Identify which cell holds the provided text, then report its [X, Y] central coordinate. 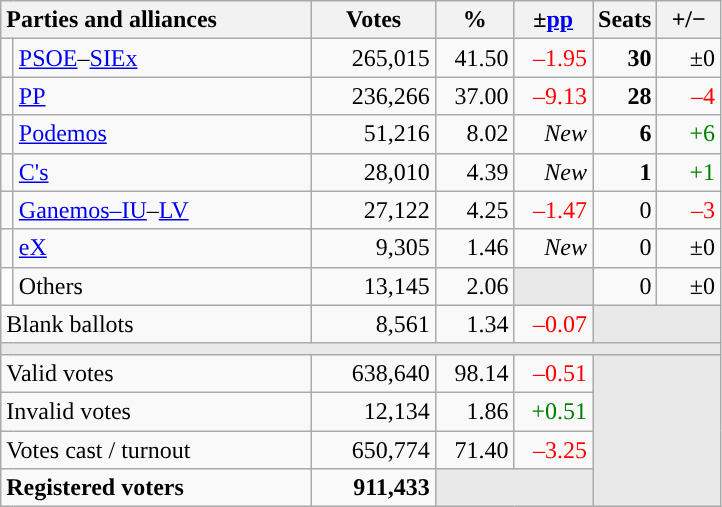
98.14 [474, 373]
650,774 [374, 449]
6 [624, 134]
27,122 [374, 210]
28,010 [374, 172]
8.02 [474, 134]
28 [624, 96]
1.34 [474, 324]
+1 [689, 172]
1 [624, 172]
30 [624, 58]
–3 [689, 210]
PP [162, 96]
+6 [689, 134]
1.86 [474, 411]
Votes cast / turnout [156, 449]
265,015 [374, 58]
±pp [554, 20]
12,134 [374, 411]
C's [162, 172]
Podemos [162, 134]
Blank ballots [156, 324]
–3.25 [554, 449]
–1.95 [554, 58]
–0.51 [554, 373]
Parties and alliances [156, 20]
4.39 [474, 172]
71.40 [474, 449]
911,433 [374, 488]
51,216 [374, 134]
eX [162, 248]
Seats [624, 20]
4.25 [474, 210]
–4 [689, 96]
41.50 [474, 58]
Others [162, 286]
–1.47 [554, 210]
2.06 [474, 286]
Valid votes [156, 373]
Votes [374, 20]
236,266 [374, 96]
37.00 [474, 96]
1.46 [474, 248]
+0.51 [554, 411]
638,640 [374, 373]
Ganemos–IU–LV [162, 210]
8,561 [374, 324]
–9.13 [554, 96]
13,145 [374, 286]
+/− [689, 20]
9,305 [374, 248]
% [474, 20]
Invalid votes [156, 411]
PSOE–SIEx [162, 58]
–0.07 [554, 324]
Registered voters [156, 488]
